Capture the cell that displays the provided text and extract its [x, y] central coordinate. 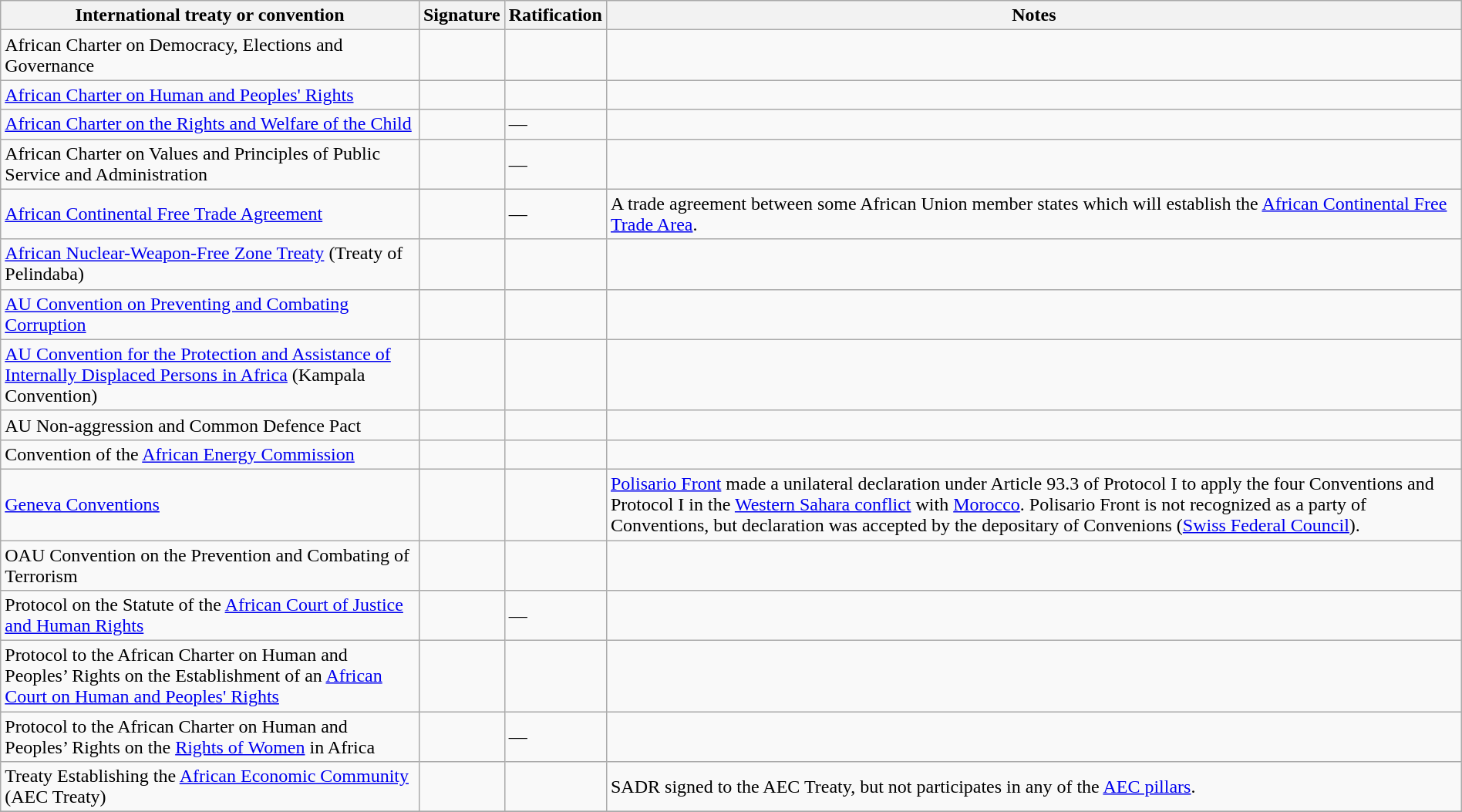
Convention of the African Energy Commission [210, 454]
OAU Convention on the Prevention and Combating of Terrorism [210, 564]
African Charter on the Rights and Welfare of the Child [210, 124]
International treaty or convention [210, 15]
Ratification [555, 15]
African Continental Free Trade Agreement [210, 214]
Protocol on the Statute of the African Court of Justice and Human Rights [210, 615]
African Charter on Human and Peoples' Rights [210, 95]
Protocol to the African Charter on Human and Peoples’ Rights on the Rights of Women in Africa [210, 737]
Signature [461, 15]
Protocol to the African Charter on Human and Peoples’ Rights on the Establishment of an African Court on Human and Peoples' Rights [210, 676]
SADR signed to the AEC Treaty, but not participates in any of the AEC pillars. [1033, 787]
AU Non-aggression and Common Defence Pact [210, 425]
African Charter on Values and Principles of Public Service and Administration [210, 163]
A trade agreement between some African Union member states which will establish the African Continental Free Trade Area. [1033, 214]
Geneva Conventions [210, 504]
African Charter on Democracy, Elections and Governance [210, 56]
AU Convention for the Protection and Assistance of Internally Displaced Persons in Africa (Kampala Convention) [210, 375]
African Nuclear-Weapon-Free Zone Treaty (Treaty of Pelindaba) [210, 264]
Notes [1033, 15]
Treaty Establishing the African Economic Community (AEC Treaty) [210, 787]
AU Convention on Preventing and Combating Corruption [210, 315]
